Output the [x, y] coordinate of the center of the cell containing the given text.  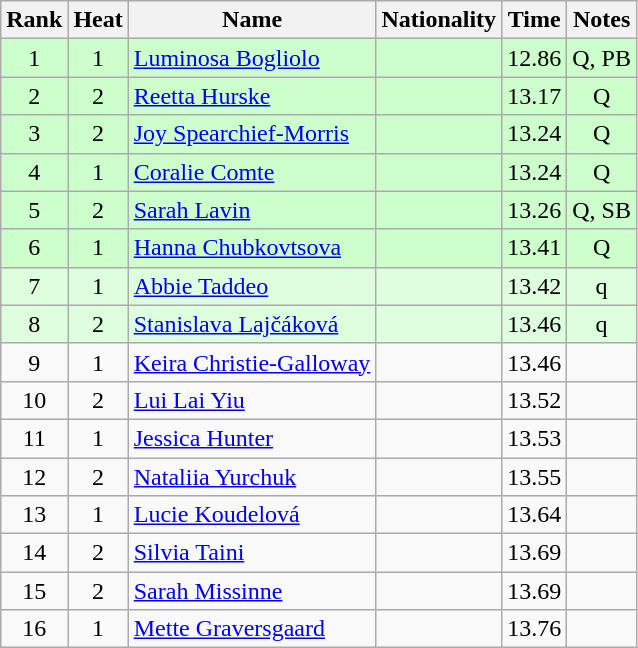
13.52 [534, 400]
Lucie Koudelová [252, 515]
13.64 [534, 515]
Nataliia Yurchuk [252, 477]
Notes [602, 20]
Sarah Lavin [252, 210]
Rank [34, 20]
16 [34, 629]
13 [34, 515]
13.55 [534, 477]
Q, SB [602, 210]
7 [34, 286]
Mette Graversgaard [252, 629]
13.26 [534, 210]
3 [34, 134]
13.42 [534, 286]
14 [34, 553]
Luminosa Bogliolo [252, 58]
Reetta Hurske [252, 96]
6 [34, 248]
Time [534, 20]
Abbie Taddeo [252, 286]
Jessica Hunter [252, 438]
Q, PB [602, 58]
4 [34, 172]
13.17 [534, 96]
Name [252, 20]
15 [34, 591]
12.86 [534, 58]
Hanna Chubkovtsova [252, 248]
8 [34, 324]
13.76 [534, 629]
Coralie Comte [252, 172]
12 [34, 477]
Stanislava Lajčáková [252, 324]
5 [34, 210]
13.53 [534, 438]
Joy Spearchief-Morris [252, 134]
Heat [98, 20]
Sarah Missinne [252, 591]
Keira Christie-Galloway [252, 362]
13.41 [534, 248]
10 [34, 400]
Lui Lai Yiu [252, 400]
Silvia Taini [252, 553]
Nationality [439, 20]
11 [34, 438]
9 [34, 362]
